Provide the (X, Y) coordinate of the cell's center where the given text is located.  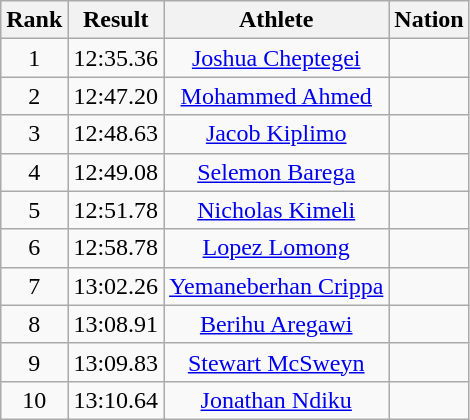
3 (34, 134)
12:58.78 (116, 248)
Berihu Aregawi (276, 324)
6 (34, 248)
Lopez Lomong (276, 248)
Result (116, 20)
1 (34, 58)
Mohammed Ahmed (276, 96)
2 (34, 96)
Yemaneberhan Crippa (276, 286)
13:09.83 (116, 362)
13:10.64 (116, 400)
12:35.36 (116, 58)
12:47.20 (116, 96)
Jonathan Ndiku (276, 400)
Joshua Cheptegei (276, 58)
8 (34, 324)
Rank (34, 20)
4 (34, 172)
7 (34, 286)
Nation (429, 20)
Selemon Barega (276, 172)
12:48.63 (116, 134)
13:08.91 (116, 324)
Jacob Kiplimo (276, 134)
9 (34, 362)
5 (34, 210)
13:02.26 (116, 286)
12:49.08 (116, 172)
Nicholas Kimeli (276, 210)
10 (34, 400)
12:51.78 (116, 210)
Athlete (276, 20)
Stewart McSweyn (276, 362)
